Capture the cell that displays the provided text and extract its [x, y] central coordinate. 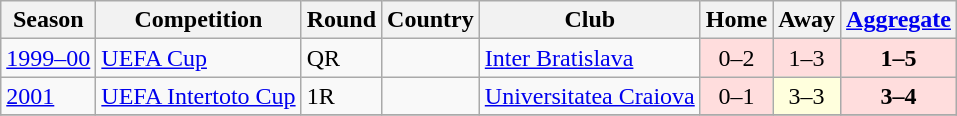
1R [341, 96]
Inter Bratislava [590, 58]
3–4 [899, 96]
1–5 [899, 58]
UEFA Intertoto Cup [198, 96]
Home [736, 20]
2001 [48, 96]
Club [590, 20]
Round [341, 20]
Aggregate [899, 20]
Away [807, 20]
Country [431, 20]
Universitatea Craiova [590, 96]
Competition [198, 20]
Season [48, 20]
0–1 [736, 96]
1–3 [807, 58]
0–2 [736, 58]
3–3 [807, 96]
1999–00 [48, 58]
UEFA Cup [198, 58]
QR [341, 58]
